Pinpoint the cell where the given text exists, returning its [X, Y] midpoint coordinate. 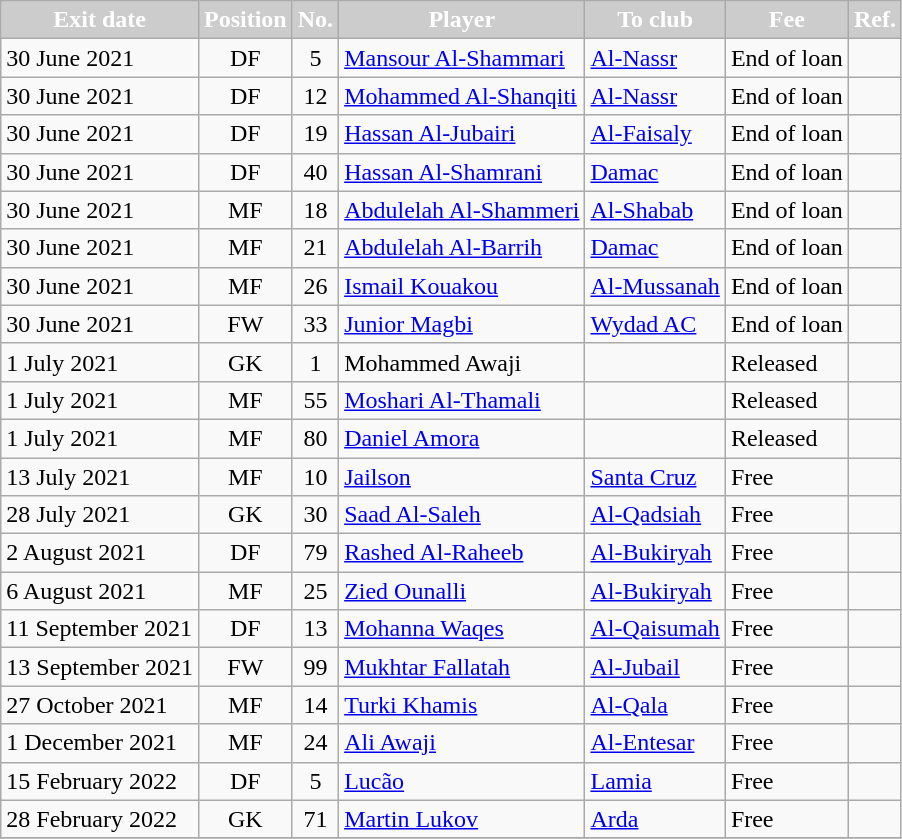
Rashed Al-Raheeb [462, 553]
Abdulelah Al-Shammeri [462, 210]
21 [315, 248]
Mansour Al-Shammari [462, 58]
2 August 2021 [100, 553]
Ali Awaji [462, 743]
19 [315, 134]
Lucão [462, 781]
Al-Qaisumah [655, 629]
No. [315, 20]
Arda [655, 819]
27 October 2021 [100, 705]
30 [315, 515]
Junior Magbi [462, 324]
26 [315, 286]
Mukhtar Fallatah [462, 667]
25 [315, 591]
Al-Qala [655, 705]
Martin Lukov [462, 819]
Daniel Amora [462, 438]
Al-Mussanah [655, 286]
Al-Jubail [655, 667]
Mohammed Awaji [462, 362]
Al-Faisaly [655, 134]
13 July 2021 [100, 477]
To club [655, 20]
Hassan Al-Jubairi [462, 134]
Al-Shabab [655, 210]
Wydad AC [655, 324]
Al-Entesar [655, 743]
Zied Ounalli [462, 591]
99 [315, 667]
55 [315, 400]
28 February 2022 [100, 819]
Player [462, 20]
Mohammed Al-Shanqiti [462, 96]
Ismail Kouakou [462, 286]
Fee [786, 20]
1 [315, 362]
80 [315, 438]
71 [315, 819]
Turki Khamis [462, 705]
40 [315, 172]
33 [315, 324]
Santa Cruz [655, 477]
28 July 2021 [100, 515]
Position [245, 20]
Exit date [100, 20]
Jailson [462, 477]
Ref. [874, 20]
6 August 2021 [100, 591]
13 [315, 629]
Lamia [655, 781]
15 February 2022 [100, 781]
10 [315, 477]
12 [315, 96]
Al-Qadsiah [655, 515]
Abdulelah Al-Barrih [462, 248]
11 September 2021 [100, 629]
Hassan Al-Shamrani [462, 172]
Mohanna Waqes [462, 629]
18 [315, 210]
24 [315, 743]
79 [315, 553]
1 December 2021 [100, 743]
14 [315, 705]
Moshari Al-Thamali [462, 400]
13 September 2021 [100, 667]
Saad Al-Saleh [462, 515]
